Extract the [x, y] coordinate from the center of the cell holding the provided text.  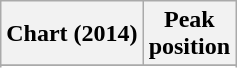
Chart (2014) [72, 34]
Peakposition [189, 34]
